Locate the cell with the specified text and output its [x, y] center coordinate. 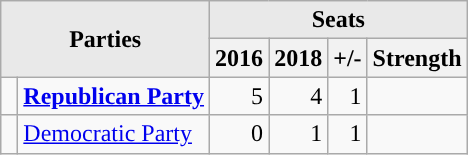
Republican Party [114, 96]
+/- [348, 58]
5 [240, 96]
Democratic Party [114, 134]
Seats [338, 20]
0 [240, 134]
2018 [298, 58]
Parties [106, 39]
2016 [240, 58]
Strength [417, 58]
4 [298, 96]
